Return the [X, Y] coordinate for the center point of the cell that contains the specified text.  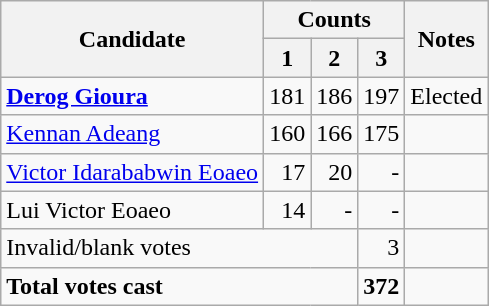
Counts [334, 20]
186 [334, 96]
175 [382, 134]
Invalid/blank votes [180, 248]
Total votes cast [180, 286]
20 [334, 172]
Lui Victor Eoaeo [132, 210]
Kennan Adeang [132, 134]
14 [288, 210]
Victor Idarababwin Eoaeo [132, 172]
166 [334, 134]
181 [288, 96]
Derog Gioura [132, 96]
1 [288, 58]
17 [288, 172]
160 [288, 134]
Notes [446, 39]
Candidate [132, 39]
Elected [446, 96]
372 [382, 286]
197 [382, 96]
2 [334, 58]
